Output the (x, y) coordinate of the center of the cell containing the given text.  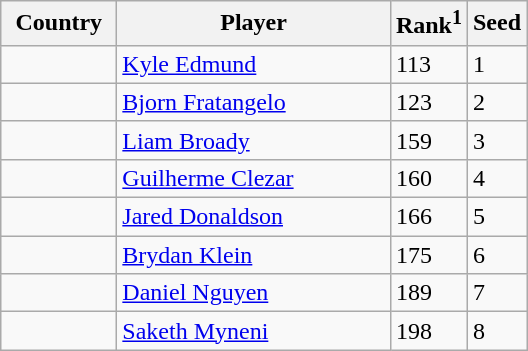
1 (496, 64)
Saketh Myneni (254, 331)
Country (59, 24)
Guilherme Clezar (254, 178)
4 (496, 178)
160 (428, 178)
8 (496, 331)
159 (428, 140)
Rank1 (428, 24)
Seed (496, 24)
Brydan Klein (254, 255)
189 (428, 293)
Jared Donaldson (254, 217)
113 (428, 64)
2 (496, 102)
Liam Broady (254, 140)
Kyle Edmund (254, 64)
7 (496, 293)
Player (254, 24)
198 (428, 331)
Bjorn Fratangelo (254, 102)
175 (428, 255)
6 (496, 255)
Daniel Nguyen (254, 293)
166 (428, 217)
5 (496, 217)
3 (496, 140)
123 (428, 102)
